Find where the given text appears and provide that cell's center as [X, Y] coordinate. 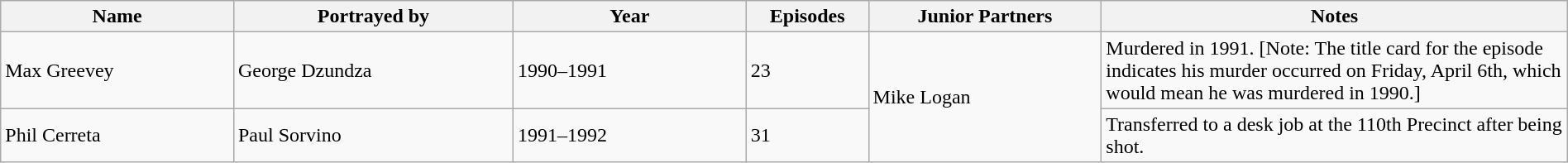
Phil Cerreta [117, 136]
Episodes [807, 17]
George Dzundza [373, 70]
Transferred to a desk job at the 110th Precinct after being shot. [1335, 136]
Portrayed by [373, 17]
Paul Sorvino [373, 136]
Notes [1335, 17]
1991–1992 [629, 136]
Name [117, 17]
23 [807, 70]
Year [629, 17]
1990–1991 [629, 70]
Max Greevey [117, 70]
Mike Logan [985, 98]
Junior Partners [985, 17]
31 [807, 136]
